Provide the [X, Y] coordinate of the cell's center where the given text is located.  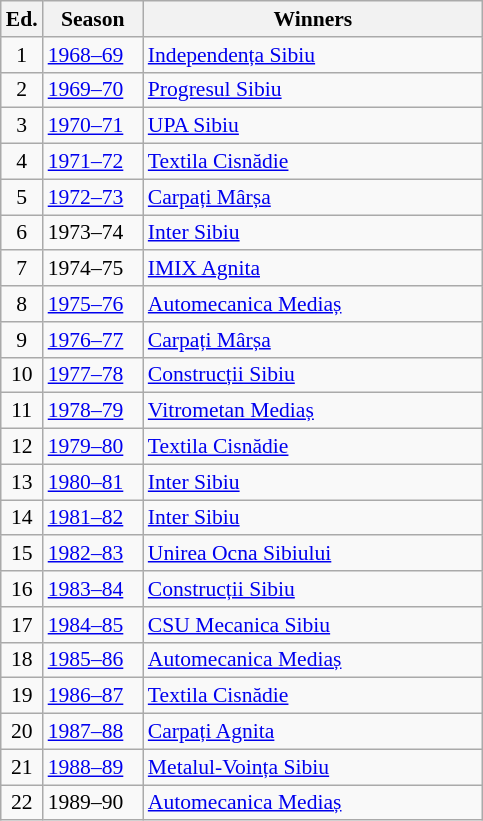
Season [93, 19]
1988–89 [93, 767]
8 [22, 304]
1983–84 [93, 589]
10 [22, 375]
UPA Sibiu [313, 126]
19 [22, 696]
Metalul-Voința Sibiu [313, 767]
6 [22, 233]
Carpați Agnita [313, 732]
1978–79 [93, 411]
1977–78 [93, 375]
1989–90 [93, 803]
13 [22, 482]
Progresul Sibiu [313, 90]
18 [22, 660]
Unirea Ocna Sibiului [313, 554]
1986–87 [93, 696]
1980–81 [93, 482]
1972–73 [93, 197]
Independența Sibiu [313, 55]
1981–82 [93, 518]
1974–75 [93, 269]
14 [22, 518]
11 [22, 411]
4 [22, 162]
Winners [313, 19]
1987–88 [93, 732]
15 [22, 554]
CSU Mecanica Sibiu [313, 625]
1976–77 [93, 340]
1985–86 [93, 660]
1979–80 [93, 447]
Ed. [22, 19]
1969–70 [93, 90]
1970–71 [93, 126]
1984–85 [93, 625]
1975–76 [93, 304]
7 [22, 269]
1968–69 [93, 55]
16 [22, 589]
1973–74 [93, 233]
1 [22, 55]
17 [22, 625]
1982–83 [93, 554]
1971–72 [93, 162]
Vitrometan Mediaș [313, 411]
2 [22, 90]
22 [22, 803]
IMIX Agnita [313, 269]
12 [22, 447]
3 [22, 126]
20 [22, 732]
5 [22, 197]
9 [22, 340]
21 [22, 767]
